Pinpoint the cell where the given text exists, returning its [x, y] midpoint coordinate. 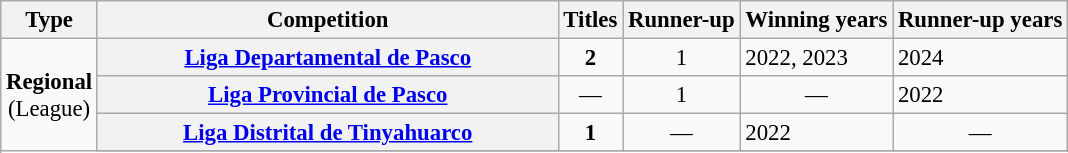
Liga Distrital de Tinyahuarco [328, 133]
Regional(League) [50, 96]
Competition [328, 20]
Type [50, 20]
Liga Provincial de Pasco [328, 95]
2022, 2023 [816, 58]
Liga Departamental de Pasco [328, 58]
2 [590, 58]
Runner-up years [980, 20]
Titles [590, 20]
Winning years [816, 20]
Runner-up [682, 20]
2024 [980, 58]
